For the text-containing cell, return its midpoint in [X, Y] coordinate format. 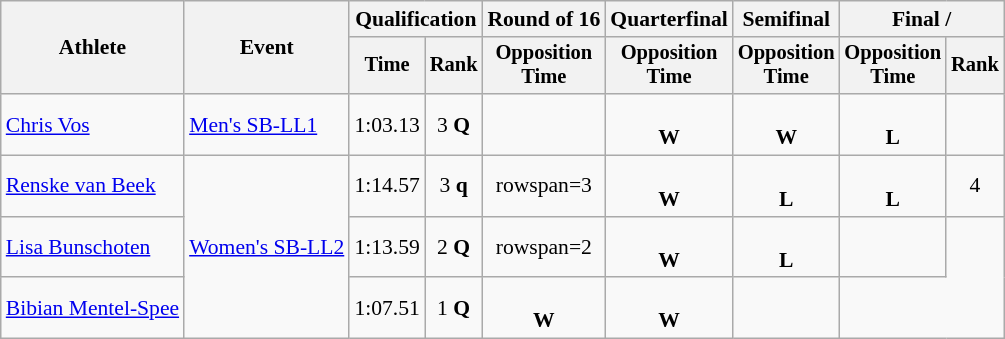
1:13.59 [386, 248]
2 Q [454, 248]
1 Q [454, 308]
Event [266, 48]
Quarterfinal [669, 19]
Bibian Mentel-Spee [92, 308]
Final / [922, 19]
Semifinal [786, 19]
Men's SB-LL1 [266, 124]
Qualification [416, 19]
rowspan=2 [544, 248]
Chris Vos [92, 124]
Round of 16 [544, 19]
Time [386, 66]
3 q [454, 186]
4 [975, 186]
3 Q [454, 124]
1:03.13 [386, 124]
Lisa Bunschoten [92, 248]
1:14.57 [386, 186]
Athlete [92, 48]
Renske van Beek [92, 186]
1:07.51 [386, 308]
rowspan=3 [544, 186]
Women's SB-LL2 [266, 248]
